Find where the given text appears and provide that cell's center as [X, Y] coordinate. 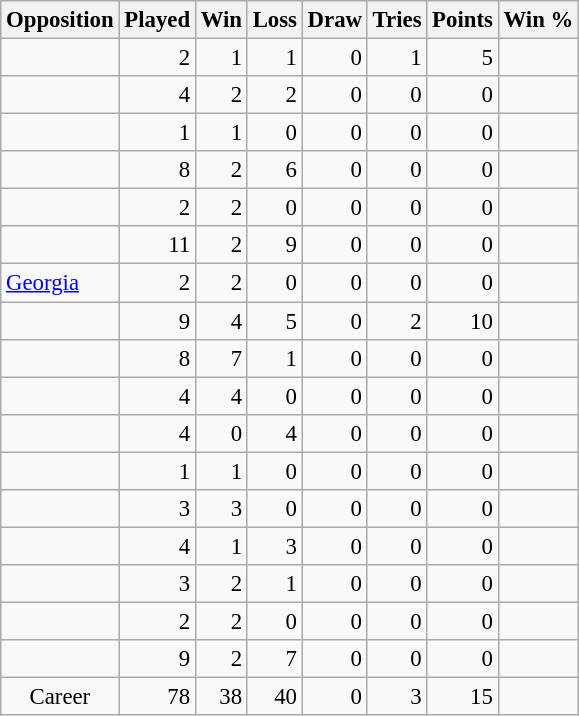
Win % [538, 20]
11 [157, 245]
15 [462, 697]
38 [221, 697]
Played [157, 20]
Career [60, 697]
6 [274, 170]
40 [274, 697]
Tries [397, 20]
78 [157, 697]
Points [462, 20]
Loss [274, 20]
Draw [334, 20]
10 [462, 321]
Win [221, 20]
Georgia [60, 283]
Opposition [60, 20]
